Scan for the cell matching the given text and deliver its (X, Y) coordinate at center. 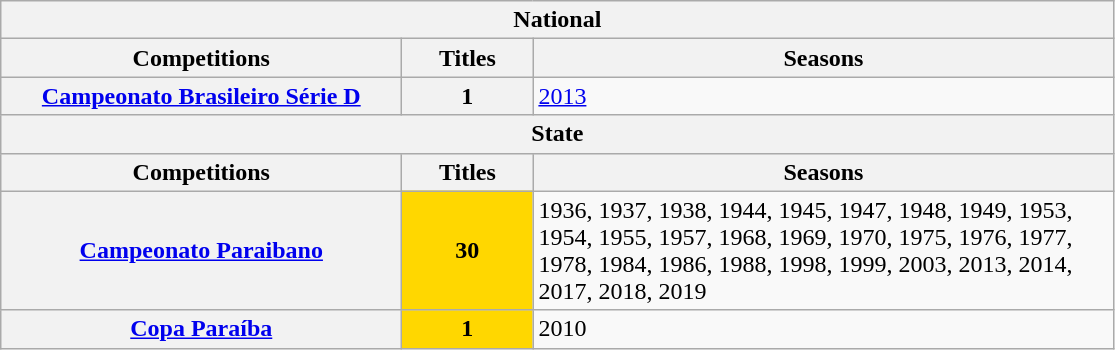
30 (468, 250)
Campeonato Brasileiro Série D (202, 96)
2013 (824, 96)
State (558, 134)
Campeonato Paraibano (202, 250)
Copa Paraíba (202, 329)
2010 (824, 329)
National (558, 20)
